Return [x, y] of the center of cell containing provided text 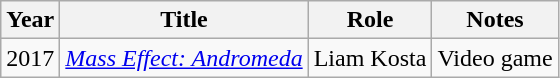
2017 [30, 58]
Role [370, 20]
Liam Kosta [370, 58]
Video game [495, 58]
Title [184, 20]
Year [30, 20]
Notes [495, 20]
Mass Effect: Andromeda [184, 58]
